Extract the [x, y] coordinate from the center of the cell holding the provided text.  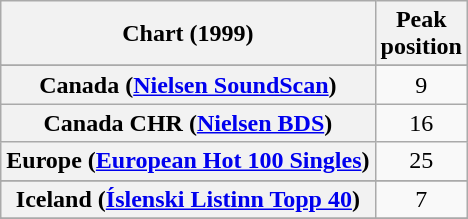
Peakposition [421, 34]
7 [421, 199]
Iceland (Íslenski Listinn Topp 40) [188, 199]
Canada CHR (Nielsen BDS) [188, 123]
25 [421, 161]
Chart (1999) [188, 34]
Europe (European Hot 100 Singles) [188, 161]
16 [421, 123]
Canada (Nielsen SoundScan) [188, 85]
9 [421, 85]
